Determine the (x, y) coordinate at the center of the cell enclosing the given text.  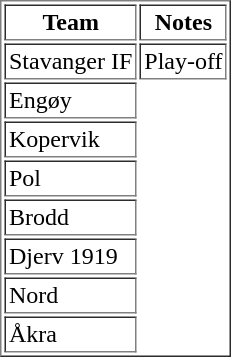
Brodd (70, 218)
Åkra (70, 334)
Stavanger IF (70, 62)
Notes (184, 22)
Pol (70, 178)
Engøy (70, 100)
Djerv 1919 (70, 256)
Nord (70, 296)
Team (70, 22)
Play-off (184, 62)
Kopervik (70, 140)
